Find where the given text appears and provide that cell's center as [x, y] coordinate. 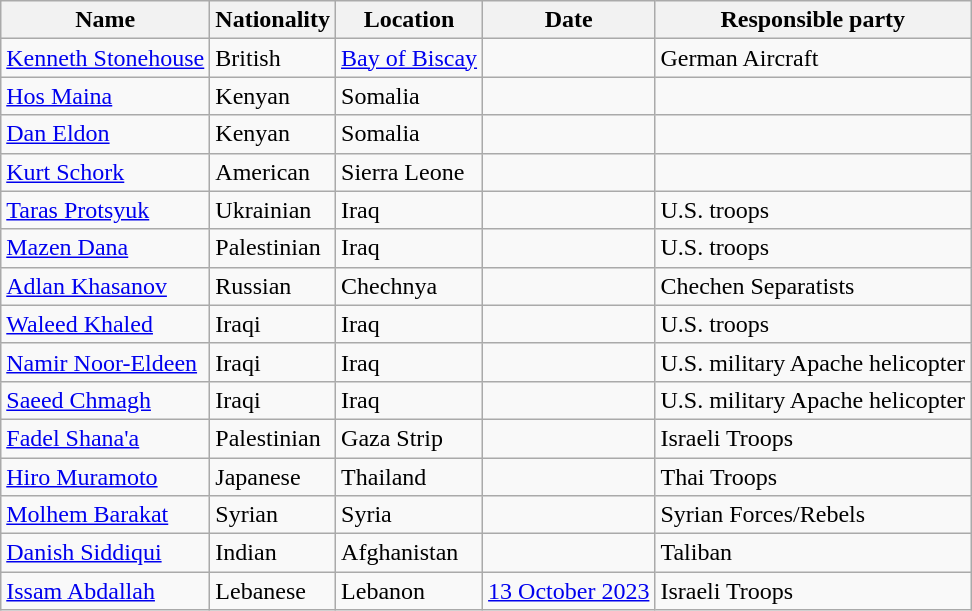
Saeed Chmagh [106, 400]
Indian [273, 553]
Thailand [410, 477]
Lebanese [273, 591]
Chechnya [410, 286]
Dan Eldon [106, 134]
Gaza Strip [410, 438]
Nationality [273, 20]
Mazen Dana [106, 248]
Location [410, 20]
Russian [273, 286]
Issam Abdallah [106, 591]
Sierra Leone [410, 172]
American [273, 172]
Japanese [273, 477]
Lebanon [410, 591]
Syria [410, 515]
Namir Noor-Eldeen [106, 362]
Adlan Khasanov [106, 286]
Waleed Khaled [106, 324]
Taras Protsyuk [106, 210]
13 October 2023 [569, 591]
Thai Troops [813, 477]
Kenneth Stonehouse [106, 58]
Afghanistan [410, 553]
Syrian [273, 515]
Fadel Shana'a [106, 438]
Syrian Forces/Rebels [813, 515]
Chechen Separatists [813, 286]
British [273, 58]
Danish Siddiqui [106, 553]
Responsible party [813, 20]
German Aircraft [813, 58]
Hos Maina [106, 96]
Date [569, 20]
Molhem Barakat [106, 515]
Hiro Muramoto [106, 477]
Ukrainian [273, 210]
Kurt Schork [106, 172]
Taliban [813, 553]
Name [106, 20]
Bay of Biscay [410, 58]
